Scan for the cell matching the given text and deliver its (X, Y) coordinate at center. 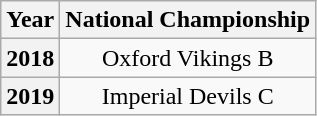
2019 (30, 96)
Imperial Devils C (188, 96)
2018 (30, 58)
Year (30, 20)
National Championship (188, 20)
Oxford Vikings B (188, 58)
